Locate the cell with the specified text and output its [x, y] center coordinate. 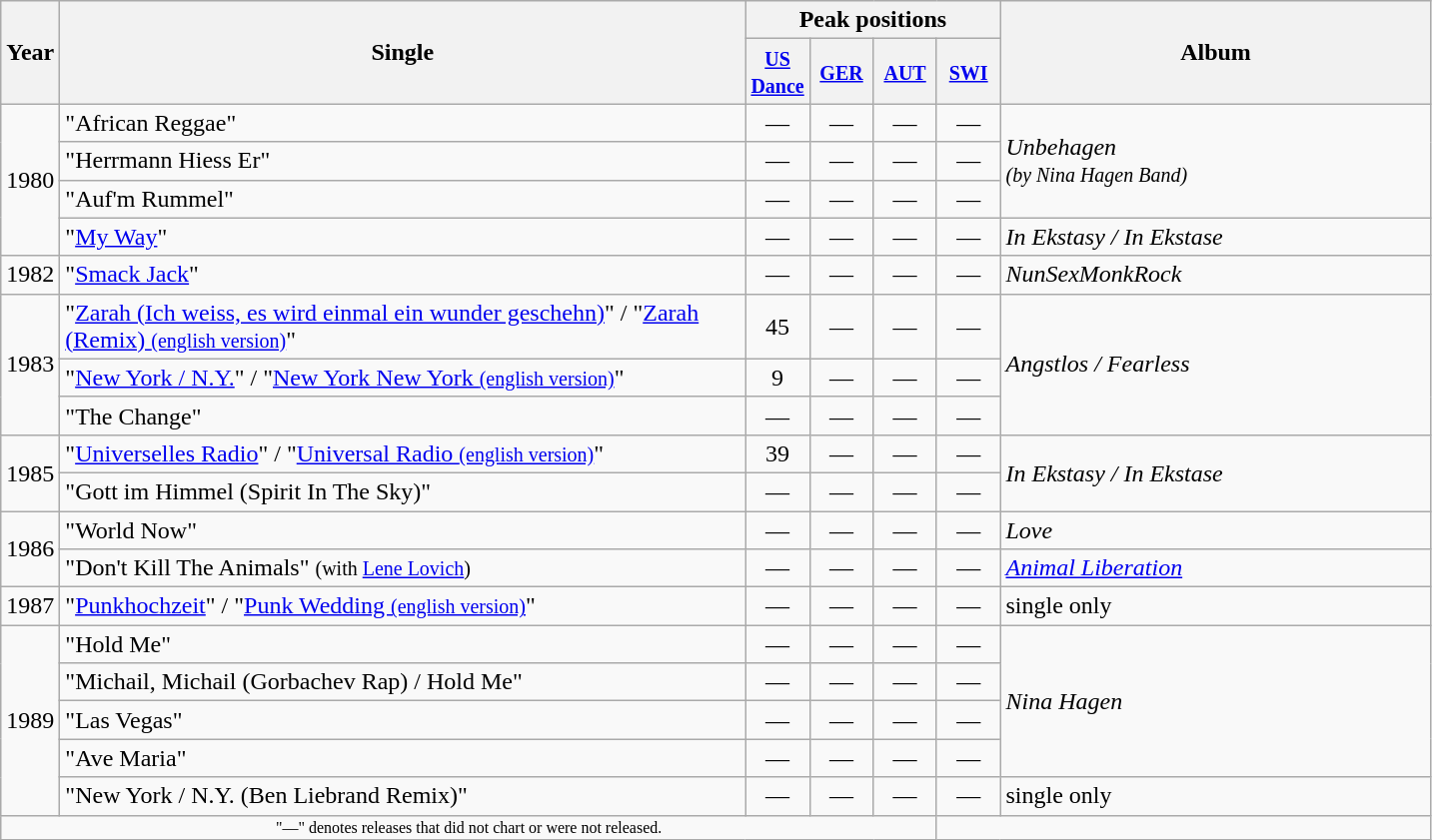
Love [1215, 530]
"World Now" [403, 530]
"African Reggae" [403, 123]
"New York / N.Y. (Ben Liebrand Remix)" [403, 796]
Nina Hagen [1215, 701]
1982 [30, 275]
1989 [30, 720]
9 [777, 378]
Animal Liberation [1215, 568]
Peak positions [873, 20]
"Smack Jack" [403, 275]
"—" denotes releases that did not chart or were not released. [470, 827]
1985 [30, 472]
39 [777, 453]
1983 [30, 364]
US Dance [777, 72]
1980 [30, 180]
Year [30, 52]
GER [841, 72]
"Michail, Michail (Gorbachev Rap) / Hold Me" [403, 682]
SWI [968, 72]
1986 [30, 549]
"New York / N.Y." / "New York New York (english version)" [403, 378]
Unbehagen(by Nina Hagen Band) [1215, 161]
Album [1215, 52]
"Zarah (Ich weiss, es wird einmal ein wunder geschehn)" / "Zarah (Remix) (english version)" [403, 326]
"Punkhochzeit" / "Punk Wedding (english version)" [403, 606]
"My Way" [403, 237]
"The Change" [403, 416]
"Ave Maria" [403, 758]
NunSexMonkRock [1215, 275]
"Hold Me" [403, 644]
"Herrmann Hiess Er" [403, 161]
"Gott im Himmel (Spirit In The Sky)" [403, 491]
Angstlos / Fearless [1215, 364]
"Auf'm Rummel" [403, 199]
Single [403, 52]
"Don't Kill The Animals" (with Lene Lovich) [403, 568]
45 [777, 326]
"Universelles Radio" / "Universal Radio (english version)" [403, 453]
"Las Vegas" [403, 720]
AUT [905, 72]
1987 [30, 606]
